Return (x, y) of the center of cell containing provided text 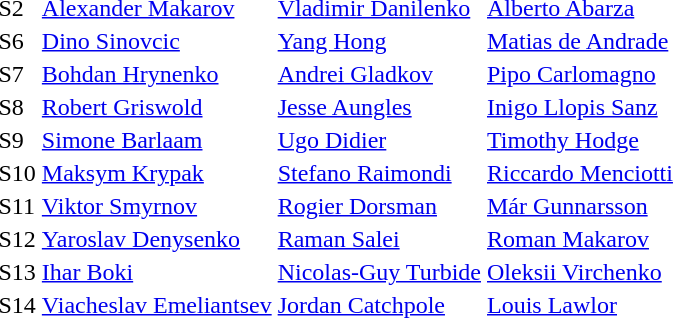
Rogier Dorsman (379, 206)
Ugo Didier (379, 140)
Jesse Aungles (379, 107)
Ihar Boki (156, 272)
Nicolas-Guy Turbide (379, 272)
Robert Griswold (156, 107)
Bohdan Hrynenko (156, 74)
Yang Hong (379, 41)
Stefano Raimondi (379, 173)
Viktor Smyrnov (156, 206)
Simone Barlaam (156, 140)
Dino Sinovcic (156, 41)
Yaroslav Denysenko (156, 239)
Raman Salei (379, 239)
Maksym Krypak (156, 173)
Andrei Gladkov (379, 74)
